Return the [x, y] coordinate for the center point of the cell that contains the specified text.  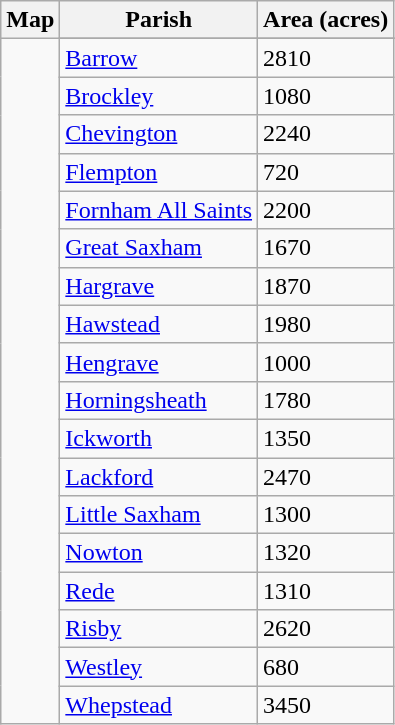
2240 [326, 134]
Great Saxham [159, 248]
1980 [326, 324]
3450 [326, 705]
Westley [159, 667]
Chevington [159, 134]
Little Saxham [159, 515]
Area (acres) [326, 20]
1670 [326, 248]
Ickworth [159, 438]
Rede [159, 591]
Map [30, 20]
1310 [326, 591]
Hengrave [159, 362]
1080 [326, 96]
1320 [326, 553]
Risby [159, 629]
1870 [326, 286]
2470 [326, 477]
Parish [159, 20]
1350 [326, 438]
Nowton [159, 553]
Hargrave [159, 286]
1780 [326, 400]
Brockley [159, 96]
Flempton [159, 172]
1300 [326, 515]
Hawstead [159, 324]
720 [326, 172]
Horningsheath [159, 400]
Whepstead [159, 705]
2620 [326, 629]
1000 [326, 362]
2810 [326, 58]
680 [326, 667]
2200 [326, 210]
Fornham All Saints [159, 210]
Lackford [159, 477]
Barrow [159, 58]
